Pinpoint the cell where the given text exists, returning its (x, y) midpoint coordinate. 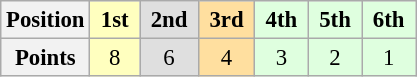
4th (282, 20)
2 (335, 58)
8 (115, 58)
Position (46, 20)
3rd (226, 20)
6th (389, 20)
6 (170, 58)
1 (389, 58)
1st (115, 20)
4 (226, 58)
5th (335, 20)
3 (282, 58)
Points (46, 58)
2nd (170, 20)
